Detect which cell encompasses the target text, then output its (X, Y) center coordinate. 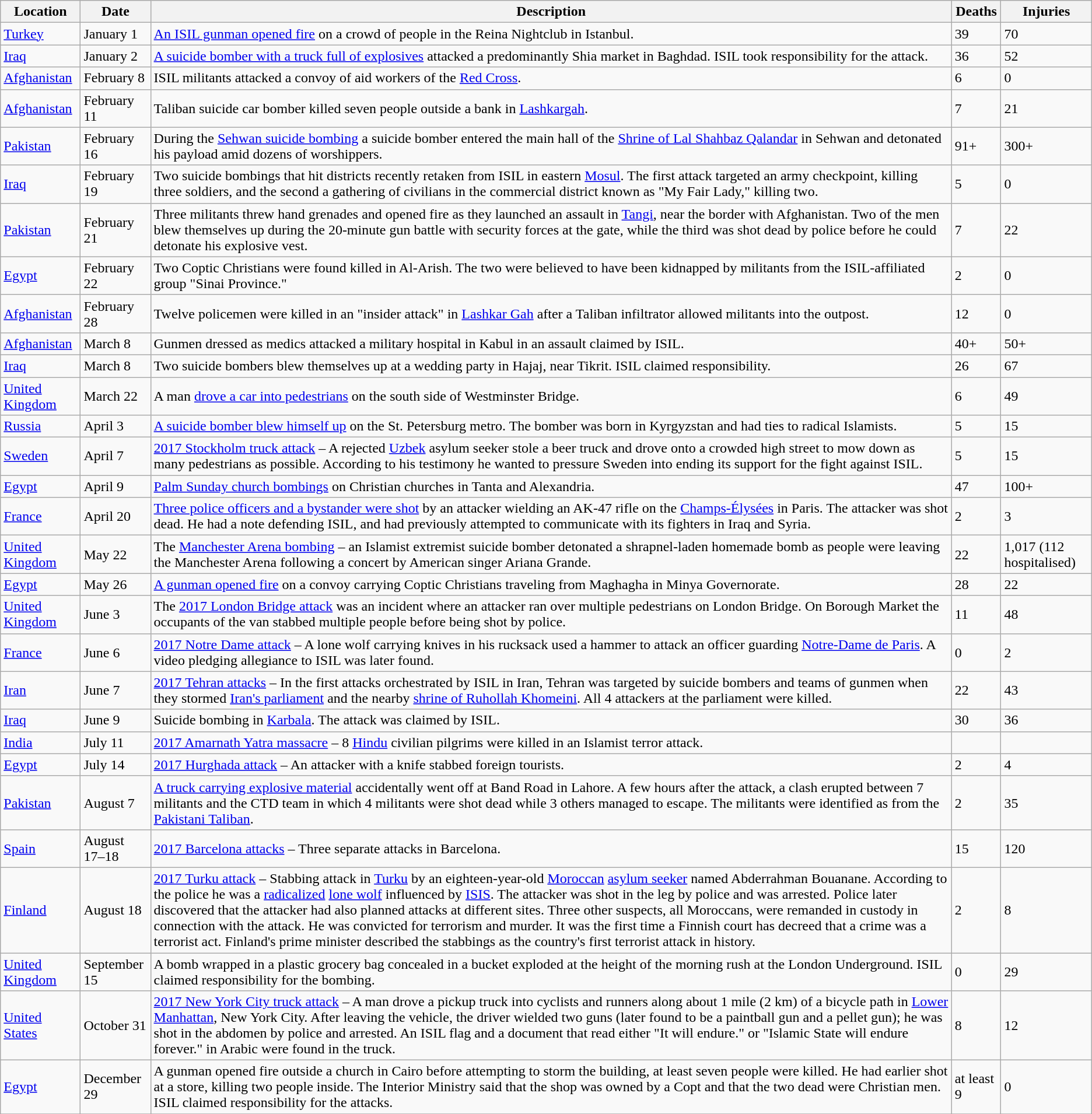
67 (1046, 366)
ISIL militants attacked a convoy of aid workers of the Red Cross. (551, 78)
Date (116, 12)
India (41, 742)
91+ (977, 146)
May 22 (116, 554)
1,017 (112 hospitalised) (1046, 554)
29 (1046, 972)
Location (41, 12)
August 17–18 (116, 848)
August 7 (116, 803)
February 22 (116, 275)
January 2 (116, 56)
A suicide bomber with a truck full of explosives attacked a predominantly Shia market in Baghdad. ISIL took responsibility for the attack. (551, 56)
April 20 (116, 517)
October 31 (116, 1025)
April 9 (116, 486)
Two suicide bombers blew themselves up at a wedding party in Hajaj, near Tikrit. ISIL claimed responsibility. (551, 366)
Turkey (41, 34)
52 (1046, 56)
July 14 (116, 765)
A suicide bomber blew himself up on the St. Petersburg metro. The bomber was born in Kyrgyzstan and had ties to radical Islamists. (551, 426)
50+ (1046, 344)
26 (977, 366)
February 11 (116, 108)
United States (41, 1025)
April 3 (116, 426)
Gunmen dressed as medics attacked a military hospital in Kabul in an assault claimed by ISIL. (551, 344)
Description (551, 12)
June 9 (116, 720)
January 1 (116, 34)
Injuries (1046, 12)
September 15 (116, 972)
Iran (41, 691)
March 22 (116, 395)
4 (1046, 765)
Suicide bombing in Karbala. The attack was claimed by ISIL. (551, 720)
April 7 (116, 456)
Russia (41, 426)
December 29 (116, 1087)
35 (1046, 803)
100+ (1046, 486)
300+ (1046, 146)
An ISIL gunman opened fire on a crowd of people in the Reina Nightclub in Istanbul. (551, 34)
Palm Sunday church bombings on Christian churches in Tanta and Alexandria. (551, 486)
June 7 (116, 691)
July 11 (116, 742)
3 (1046, 517)
40+ (977, 344)
2017 Amarnath Yatra massacre – 8 Hindu civilian pilgrims were killed in an Islamist terror attack. (551, 742)
Sweden (41, 456)
70 (1046, 34)
Twelve policemen were killed in an "insider attack" in Lashkar Gah after a Taliban infiltrator allowed militants into the outpost. (551, 314)
21 (1046, 108)
June 3 (116, 615)
Deaths (977, 12)
120 (1046, 848)
February 19 (116, 184)
48 (1046, 615)
2017 Barcelona attacks – Three separate attacks in Barcelona. (551, 848)
May 26 (116, 584)
11 (977, 615)
2017 Hurghada attack – An attacker with a knife stabbed foreign tourists. (551, 765)
February 8 (116, 78)
A gunman opened fire on a convoy carrying Coptic Christians traveling from Maghagha in Minya Governorate. (551, 584)
August 18 (116, 910)
February 21 (116, 230)
Taliban suicide car bomber killed seven people outside a bank in Lashkargah. (551, 108)
30 (977, 720)
at least 9 (977, 1087)
47 (977, 486)
A man drove a car into pedestrians on the south side of Westminster Bridge. (551, 395)
June 6 (116, 652)
43 (1046, 691)
Spain (41, 848)
Finland (41, 910)
February 28 (116, 314)
39 (977, 34)
28 (977, 584)
49 (1046, 395)
February 16 (116, 146)
